Search for the cell housing the specified text and yield its [x, y] center coordinate. 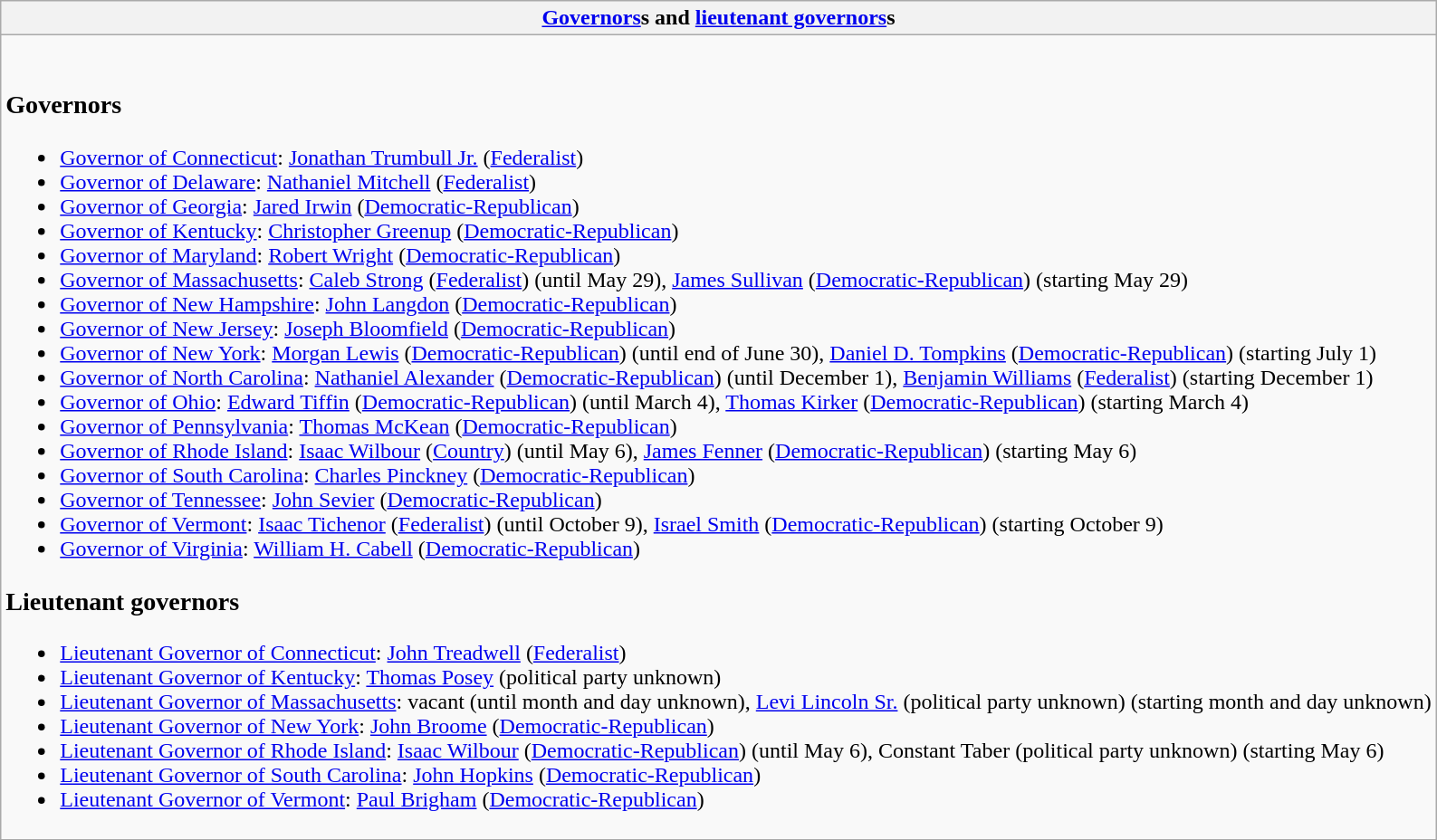
Governorss and lieutenant governorss [719, 18]
